Output the [x, y] coordinate of the center of the cell containing the given text.  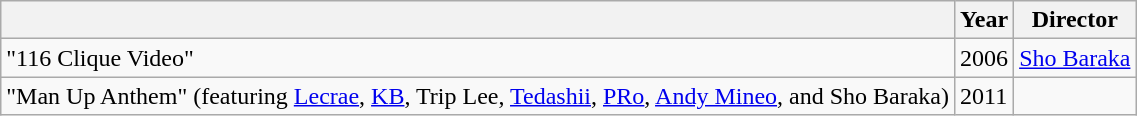
"116 Clique Video" [478, 58]
Year [984, 20]
Director [1075, 20]
2011 [984, 96]
Sho Baraka [1075, 58]
2006 [984, 58]
"Man Up Anthem" (featuring Lecrae, KB, Trip Lee, Tedashii, PRo, Andy Mineo, and Sho Baraka) [478, 96]
